Return the (x, y) coordinate for the center point of the cell that contains the specified text.  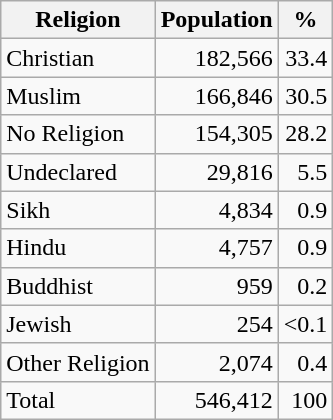
4,834 (216, 210)
959 (216, 286)
30.5 (306, 96)
182,566 (216, 58)
166,846 (216, 96)
0.4 (306, 362)
Sikh (78, 210)
Buddhist (78, 286)
Total (78, 400)
Muslim (78, 96)
Undeclared (78, 172)
Population (216, 20)
154,305 (216, 134)
254 (216, 324)
Jewish (78, 324)
% (306, 20)
No Religion (78, 134)
29,816 (216, 172)
0.2 (306, 286)
Hindu (78, 248)
5.5 (306, 172)
100 (306, 400)
28.2 (306, 134)
Other Religion (78, 362)
546,412 (216, 400)
33.4 (306, 58)
Christian (78, 58)
4,757 (216, 248)
<0.1 (306, 324)
2,074 (216, 362)
Religion (78, 20)
